Locate the cell with the specified text and output its [x, y] center coordinate. 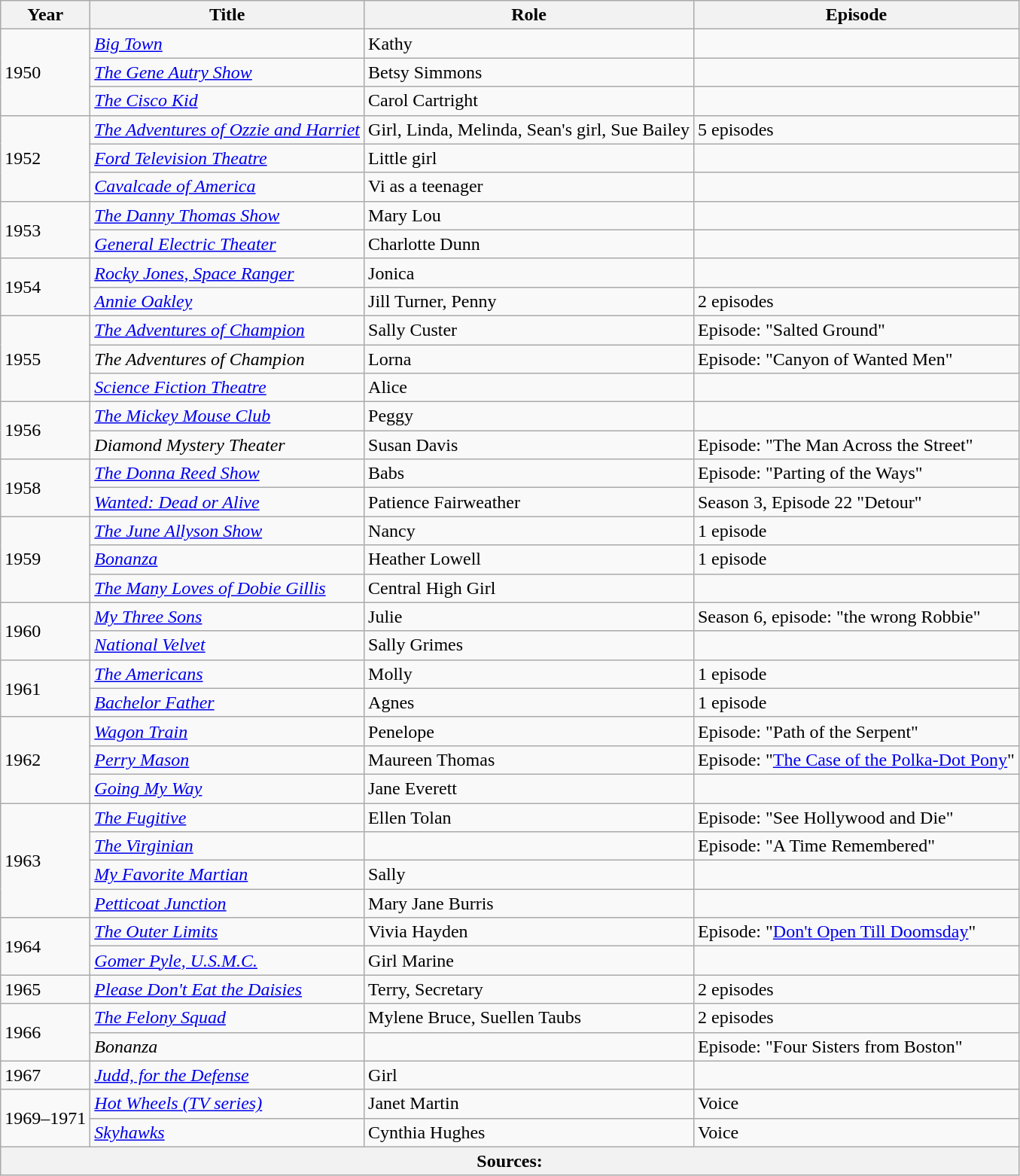
The Cisco Kid [227, 101]
Betsy Simmons [529, 72]
Episode: "Salted Ground" [856, 330]
Judd, for the Defense [227, 1075]
1955 [45, 358]
The Outer Limits [227, 932]
Episode: "Canyon of Wanted Men" [856, 359]
Vi as a teenager [529, 187]
Sally [529, 875]
1958 [45, 488]
1967 [45, 1075]
Skyhawks [227, 1132]
The Americans [227, 674]
Jane Everett [529, 788]
Diamond Mystery Theater [227, 445]
The Fugitive [227, 817]
1960 [45, 631]
1964 [45, 946]
Mylene Bruce, Suellen Taubs [529, 1018]
My Favorite Martian [227, 875]
The Gene Autry Show [227, 72]
Alice [529, 388]
Wanted: Dead or Alive [227, 502]
Heather Lowell [529, 559]
1961 [45, 688]
Little girl [529, 158]
Going My Way [227, 788]
1966 [45, 1032]
Science Fiction Theatre [227, 388]
1965 [45, 989]
Hot Wheels (TV series) [227, 1104]
Central High Girl [529, 588]
General Electric Theater [227, 244]
Terry, Secretary [529, 989]
Big Town [227, 44]
The Danny Thomas Show [227, 215]
The Many Loves of Dobie Gillis [227, 588]
My Three Sons [227, 617]
1950 [45, 72]
Season 6, episode: "the wrong Robbie" [856, 617]
Nancy [529, 531]
Maureen Thomas [529, 760]
5 episodes [856, 129]
Mary Lou [529, 215]
Sally Custer [529, 330]
Lorna [529, 359]
Agnes [529, 702]
Jonica [529, 273]
Girl, Linda, Melinda, Sean's girl, Sue Bailey [529, 129]
The Felony Squad [227, 1018]
Patience Fairweather [529, 502]
Annie Oakley [227, 301]
Mary Jane Burris [529, 903]
Episode: "The Case of the Polka-Dot Pony" [856, 760]
Role [529, 15]
Girl [529, 1075]
1963 [45, 860]
Vivia Hayden [529, 932]
The Virginian [227, 846]
Cynthia Hughes [529, 1132]
Gomer Pyle, U.S.M.C. [227, 961]
Kathy [529, 44]
Peggy [529, 416]
Year [45, 15]
National Velvet [227, 645]
Rocky Jones, Space Ranger [227, 273]
Susan Davis [529, 445]
1954 [45, 287]
Sources: [510, 1161]
Perry Mason [227, 760]
Title [227, 15]
The Mickey Mouse Club [227, 416]
Episode: "Parting of the Ways" [856, 474]
The Adventures of Ozzie and Harriet [227, 129]
Wagon Train [227, 731]
1956 [45, 431]
1962 [45, 760]
1959 [45, 559]
Episode: "Don't Open Till Doomsday" [856, 932]
Please Don't Eat the Daisies [227, 989]
1969–1971 [45, 1118]
Petticoat Junction [227, 903]
Janet Martin [529, 1104]
1952 [45, 158]
Episode: "See Hollywood and Die" [856, 817]
Season 3, Episode 22 "Detour" [856, 502]
Episode: "A Time Remembered" [856, 846]
Cavalcade of America [227, 187]
Jill Turner, Penny [529, 301]
Ellen Tolan [529, 817]
Julie [529, 617]
Sally Grimes [529, 645]
Episode [856, 15]
Charlotte Dunn [529, 244]
Girl Marine [529, 961]
The June Allyson Show [227, 531]
1953 [45, 230]
Episode: "Four Sisters from Boston" [856, 1047]
Ford Television Theatre [227, 158]
Bachelor Father [227, 702]
Episode: "Path of the Serpent" [856, 731]
Carol Cartright [529, 101]
Molly [529, 674]
Babs [529, 474]
Penelope [529, 731]
The Donna Reed Show [227, 474]
Episode: "The Man Across the Street" [856, 445]
